Find where the given text appears and provide that cell's center as [x, y] coordinate. 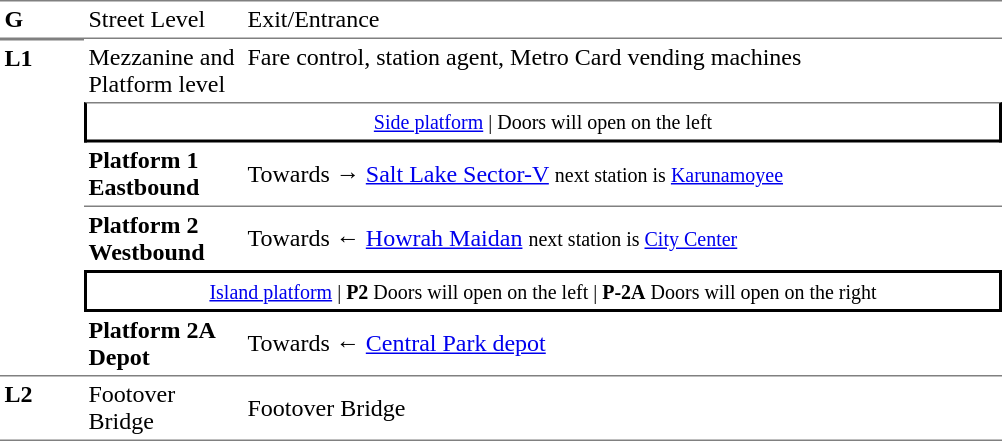
Towards ← Central Park depot [622, 344]
Platform 1Eastbound [164, 174]
Platform 2ADepot [164, 344]
Fare control, station agent, Metro Card vending machines [622, 70]
Towards → Salt Lake Sector-V next station is Karunamoyee [622, 174]
Platform 2Westbound [164, 238]
Towards ← Howrah Maidan next station is City Center [622, 238]
L1 [42, 208]
Street Level [164, 20]
L2 [42, 408]
Exit/Entrance [622, 20]
Mezzanine and Platform level [164, 70]
G [42, 20]
Island platform | P2 Doors will open on the left | P-2A Doors will open on the right [543, 291]
Side platform | Doors will open on the left [543, 122]
